Output the [x, y] coordinate of the center of the cell containing the given text.  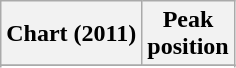
Chart (2011) [72, 34]
Peakposition [188, 34]
